Provide the (X, Y) coordinate of the cell's center where the given text is located.  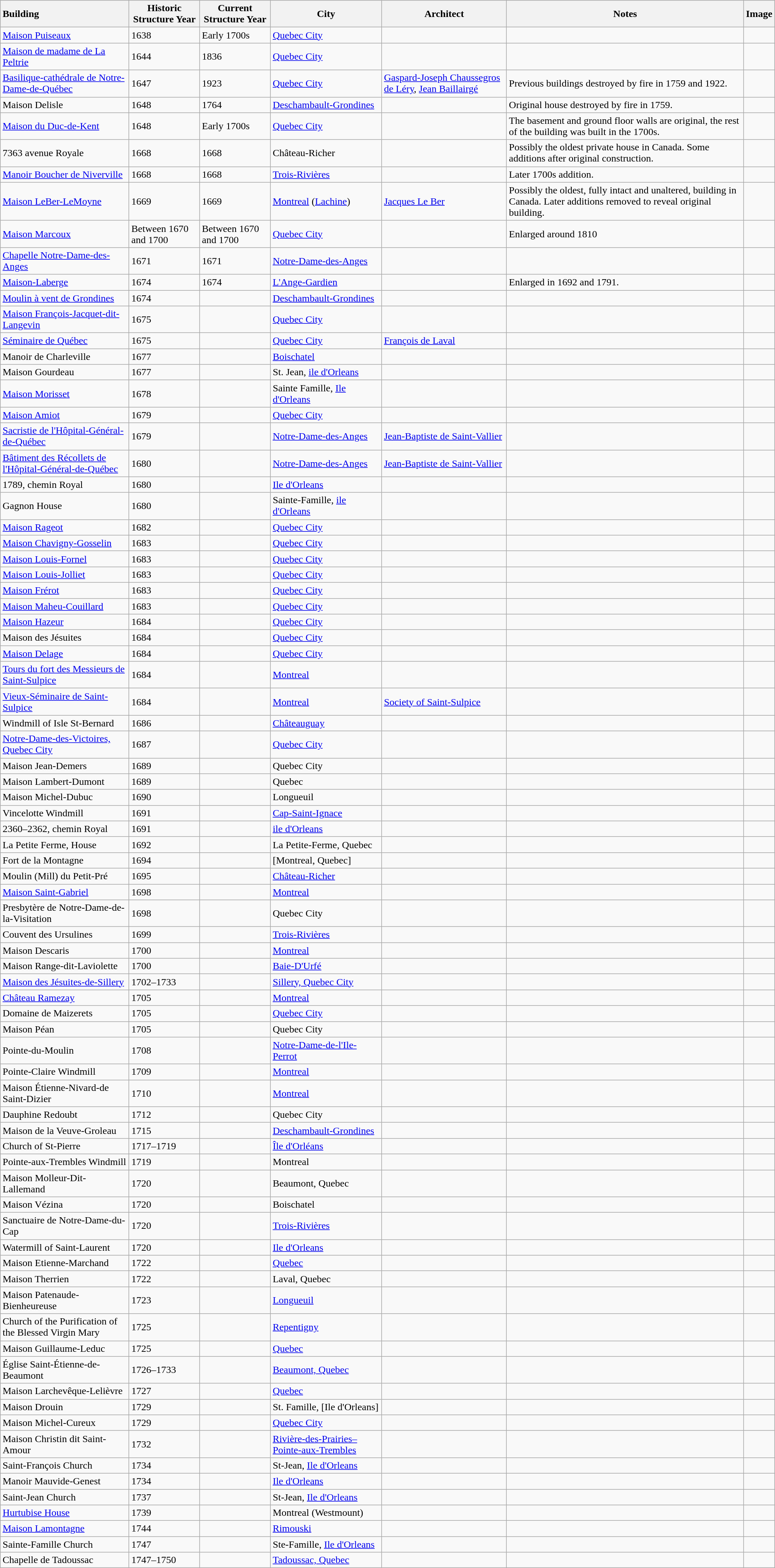
Maison Michel-Dubuc (65, 797)
Possibly the oldest, fully intact and unaltered, building in Canada. Later additions removed to reveal original building. (625, 201)
1709 (164, 1072)
Maison Lambert-Dumont (65, 782)
Tadoussac, Quebec (326, 1560)
Church of the Purification of the Blessed Virgin Mary (65, 1327)
1764 (235, 105)
Laval, Quebec (326, 1279)
Maison Larchevêque-Lelièvre (65, 1391)
Ste-Famille, Ile d'Orleans (326, 1544)
Saint-François Church (65, 1465)
Maison de madame de La Peltrie (65, 56)
Sacristie de l'Hôpital-Général-de-Québec (65, 437)
1744 (164, 1529)
Vincelotte Windmill (65, 813)
Enlarged in 1692 and 1791. (625, 282)
Tours du fort des Messieurs de Saint-Sulpice (65, 675)
Chapelle Notre-Dame-des-Anges (65, 261)
Maison Louis-Jolliet (65, 574)
Notre-Dame-des-Victoires, Quebec City (65, 745)
1644 (164, 56)
1686 (164, 723)
Sainte Famille, Ile d'Orleans (326, 393)
Maison Vézina (65, 1205)
Notre-Dame-de-l'Ile-Perrot (326, 1050)
1638 (164, 35)
Domaine de Maizerets (65, 1013)
Windmill of Isle St-Bernard (65, 723)
Notes (625, 14)
1710 (164, 1093)
1723 (164, 1300)
Maison Range-dit-Laviolette (65, 966)
Maison Descaris (65, 950)
1712 (164, 1114)
Maison Hazeur (65, 622)
Current Structure Year (235, 14)
Château Ramezay (65, 998)
Basilique-cathédrale de Notre-Dame-de-Québec (65, 84)
1715 (164, 1130)
Maison François-Jacquet-dit-Langevin (65, 320)
1923 (235, 84)
Original house destroyed by fire in 1759. (625, 105)
Sillery, Quebec City (326, 982)
Maison Louis-Fornel (65, 559)
Saint-Jean Church (65, 1497)
Sainte-Famille, ile d'Orleans (326, 506)
1789, chemin Royal (65, 485)
Maison Delisle (65, 105)
Sanctuaire de Notre-Dame-du-Cap (65, 1226)
Historic Structure Year (164, 14)
Church of St-Pierre (65, 1146)
Sainte-Famille Church (65, 1544)
Maison Drouin (65, 1407)
Rimouski (326, 1529)
[Montreal, Quebec] (326, 860)
Séminaire de Québec (65, 341)
The basement and ground floor walls are original, the rest of the building was built in the 1700s. (625, 126)
1687 (164, 745)
Baie-D'Urfé (326, 966)
Maison des Jésuites (65, 638)
Image (759, 14)
La Petite Ferme, House (65, 844)
Manoir Mauvide-Genest (65, 1481)
Maison de la Veuve-Groleau (65, 1130)
Maison Rageot (65, 527)
Chapelle de Tadoussac (65, 1560)
Montreal (Westmount) (326, 1513)
Vieux-Séminaire de Saint-Sulpice (65, 702)
St. Jean, ile d'Orleans (326, 372)
Maison Péan (65, 1029)
Maison Therrien (65, 1279)
Maison LeBer-LeMoyne (65, 201)
Maison Puiseaux (65, 35)
Architect (444, 14)
Repentigny (326, 1327)
Manoir de Charleville (65, 357)
Manoir Boucher de Niverville (65, 174)
Maison Lamontagne (65, 1529)
François de Laval (444, 341)
Pointe-Claire Windmill (65, 1072)
City (326, 14)
1739 (164, 1513)
L'Ange-Gardien (326, 282)
Possibly the oldest private house in Canada. Some additions after original construction. (625, 153)
Châteauguay (326, 723)
St. Famille, [Ile d'Orleans] (326, 1407)
1747–1750 (164, 1560)
Maison Etienne-Marchand (65, 1263)
1719 (164, 1162)
Maison des Jésuites-de-Sillery (65, 982)
Pointe-aux-Trembles Windmill (65, 1162)
Couvent des Ursulines (65, 935)
Later 1700s addition. (625, 174)
1694 (164, 860)
Maison Gourdeau (65, 372)
Hurtubise House (65, 1513)
Maison Chavigny-Gosselin (65, 543)
Bâtiment des Récollets de l'Hôpital-Général-de-Québec (65, 463)
Maison Étienne-Nivard-de Saint-Dizier (65, 1093)
Maison-Laberge (65, 282)
Watermill of Saint-Laurent (65, 1247)
Gaspard-Joseph Chaussegros de Léry, Jean Baillairgé (444, 84)
Montreal (Lachine) (326, 201)
Maison Frérot (65, 590)
7363 avenue Royale (65, 153)
Maison Morisset (65, 393)
Maison Michel-Cureux (65, 1423)
1732 (164, 1444)
1647 (164, 84)
Maison Christin dit Saint-Amour (65, 1444)
1678 (164, 393)
Gagnon House (65, 506)
Dauphine Redoubt (65, 1114)
1737 (164, 1497)
Presbytère de Notre-Dame-de-la-Visitation (65, 914)
Rivière-des-Prairies–Pointe-aux-Trembles (326, 1444)
1699 (164, 935)
Maison Guillaume-Leduc (65, 1348)
1702–1733 (164, 982)
Jacques Le Ber (444, 201)
Society of Saint-Sulpice (444, 702)
1727 (164, 1391)
1717–1719 (164, 1146)
1708 (164, 1050)
Pointe-du-Moulin (65, 1050)
Enlarged around 1810 (625, 234)
Maison Maheu-Couillard (65, 606)
1695 (164, 876)
La Petite-Ferme, Quebec (326, 844)
1682 (164, 527)
1690 (164, 797)
Maison Marcoux (65, 234)
1726–1733 (164, 1370)
Maison Jean-Demers (65, 766)
Maison du Duc-de-Kent (65, 126)
Building (65, 14)
Maison Patenaude-Bienheureuse (65, 1300)
ile d'Orleans (326, 829)
2360–2362, chemin Royal (65, 829)
Maison Molleur-Dit-Lallemand (65, 1183)
Maison Amiot (65, 415)
1692 (164, 844)
Maison Delage (65, 654)
Île d'Orléans (326, 1146)
Cap-Saint-Ignace (326, 813)
Moulin à vent de Grondines (65, 298)
Église Saint-Étienne-de-Beaumont (65, 1370)
Previous buildings destroyed by fire in 1759 and 1922. (625, 84)
1747 (164, 1544)
Moulin (Mill) du Petit-Pré (65, 876)
Fort de la Montagne (65, 860)
Maison Saint-Gabriel (65, 892)
1836 (235, 56)
